From the cell containing the given text, extract its center point as [X, Y] coordinate. 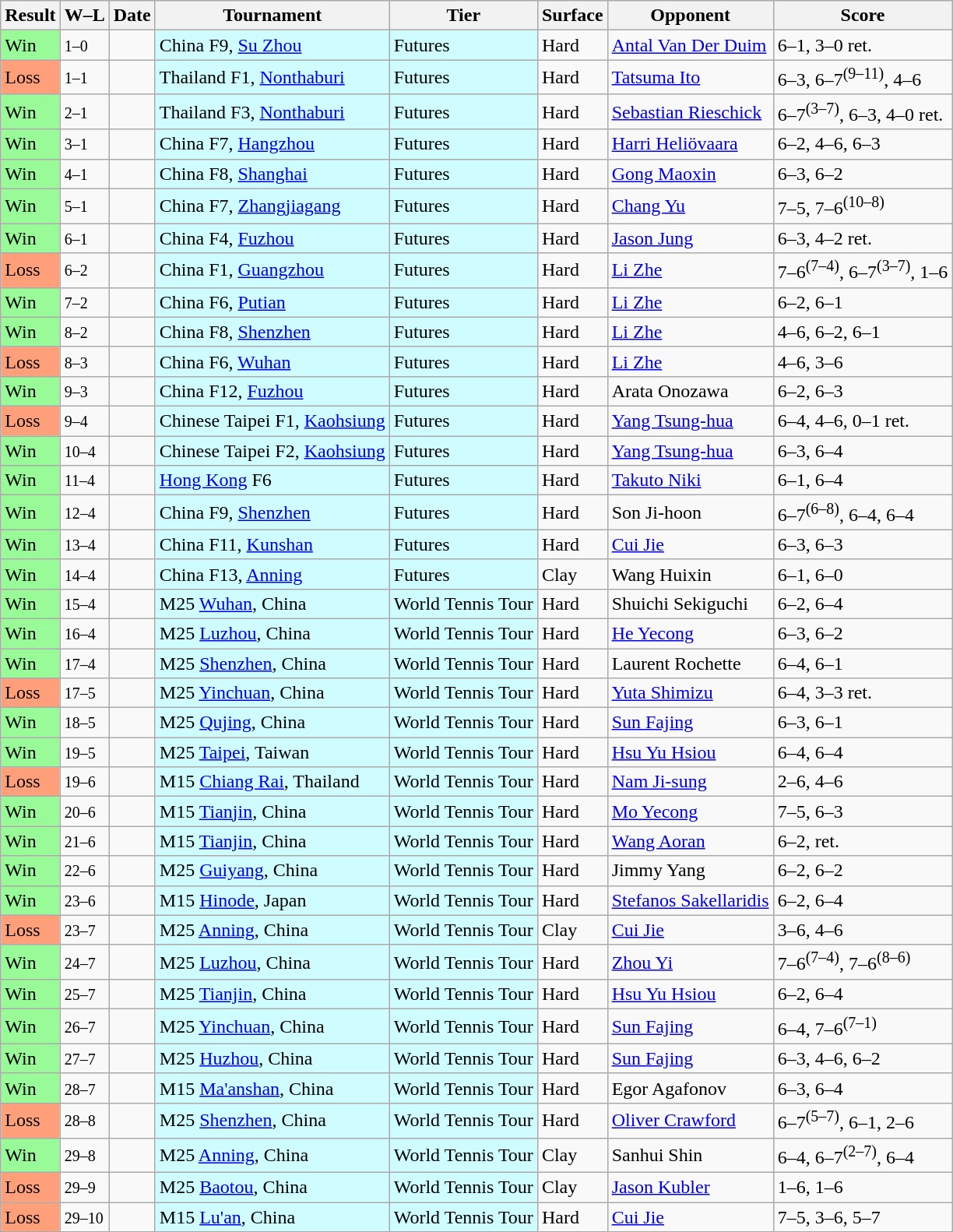
7–2 [84, 302]
6–4, 4–6, 0–1 ret. [863, 421]
3–6, 4–6 [863, 930]
16–4 [84, 633]
Mo Yecong [690, 811]
Laurent Rochette [690, 664]
Date [132, 16]
Harri Heliövaara [690, 144]
China F12, Fuzhou [273, 391]
6–4, 3–3 ret. [863, 693]
4–6, 3–6 [863, 361]
Shuichi Sekiguchi [690, 604]
China F9, Shenzhen [273, 512]
Score [863, 16]
26–7 [84, 1026]
M15 Lu'an, China [273, 1217]
Egor Agafonov [690, 1088]
7–6(7–4), 7–6(8–6) [863, 963]
Chinese Taipei F2, Kaohsiung [273, 451]
6–2, 6–3 [863, 391]
China F6, Wuhan [273, 361]
1–6, 1–6 [863, 1188]
21–6 [84, 841]
28–8 [84, 1120]
18–5 [84, 723]
4–1 [84, 174]
8–2 [84, 332]
19–5 [84, 752]
W–L [84, 16]
7–5, 3–6, 5–7 [863, 1217]
6–3, 6–1 [863, 723]
6–2, 4–6, 6–3 [863, 144]
28–7 [84, 1088]
M25 Guiyang, China [273, 871]
10–4 [84, 451]
Thailand F1, Nonthaburi [273, 78]
6–3, 6–3 [863, 544]
6–1, 6–0 [863, 574]
29–8 [84, 1156]
6–2 [84, 271]
6–7(6–8), 6–4, 6–4 [863, 512]
China F8, Shanghai [273, 174]
China F1, Guangzhou [273, 271]
6–4, 7–6(7–1) [863, 1026]
23–6 [84, 900]
M15 Chiang Rai, Thailand [273, 782]
M25 Wuhan, China [273, 604]
Gong Maoxin [690, 174]
Oliver Crawford [690, 1120]
China F13, Anning [273, 574]
Result [30, 16]
20–6 [84, 811]
M15 Ma'anshan, China [273, 1088]
4–6, 6–2, 6–1 [863, 332]
6–1 [84, 238]
7–6(7–4), 6–7(3–7), 1–6 [863, 271]
29–10 [84, 1217]
M25 Huzhou, China [273, 1058]
He Yecong [690, 633]
Wang Huixin [690, 574]
Sebastian Rieschick [690, 112]
12–4 [84, 512]
M15 Hinode, Japan [273, 900]
2–1 [84, 112]
6–1, 3–0 ret. [863, 45]
China F11, Kunshan [273, 544]
6–2, ret. [863, 841]
Antal Van Der Duim [690, 45]
1–1 [84, 78]
7–5, 7–6(10–8) [863, 206]
Tatsuma Ito [690, 78]
China F9, Su Zhou [273, 45]
China F7, Hangzhou [273, 144]
Surface [572, 16]
China F8, Shenzhen [273, 332]
Jason Jung [690, 238]
22–6 [84, 871]
8–3 [84, 361]
24–7 [84, 963]
11–4 [84, 480]
Jimmy Yang [690, 871]
29–9 [84, 1188]
Nam Ji-sung [690, 782]
6–4, 6–1 [863, 664]
6–7(3–7), 6–3, 4–0 ret. [863, 112]
M25 Qujing, China [273, 723]
Yuta Shimizu [690, 693]
9–3 [84, 391]
1–0 [84, 45]
Jason Kubler [690, 1188]
14–4 [84, 574]
Takuto Niki [690, 480]
7–5, 6–3 [863, 811]
9–4 [84, 421]
Tier [463, 16]
China F4, Fuzhou [273, 238]
Arata Onozawa [690, 391]
6–3, 6–7(9–11), 4–6 [863, 78]
Wang Aoran [690, 841]
M25 Taipei, Taiwan [273, 752]
5–1 [84, 206]
M25 Baotou, China [273, 1188]
Hong Kong F6 [273, 480]
6–4, 6–4 [863, 752]
M25 Tianjin, China [273, 994]
Tournament [273, 16]
Chang Yu [690, 206]
6–3, 4–6, 6–2 [863, 1058]
17–4 [84, 664]
Sanhui Shin [690, 1156]
13–4 [84, 544]
Chinese Taipei F1, Kaohsiung [273, 421]
2–6, 4–6 [863, 782]
Opponent [690, 16]
Thailand F3, Nonthaburi [273, 112]
China F6, Putian [273, 302]
Stefanos Sakellaridis [690, 900]
15–4 [84, 604]
6–4, 6–7(2–7), 6–4 [863, 1156]
6–2, 6–1 [863, 302]
27–7 [84, 1058]
6–2, 6–2 [863, 871]
Zhou Yi [690, 963]
6–1, 6–4 [863, 480]
17–5 [84, 693]
6–3, 4–2 ret. [863, 238]
6–7(5–7), 6–1, 2–6 [863, 1120]
23–7 [84, 930]
China F7, Zhangjiagang [273, 206]
3–1 [84, 144]
Son Ji-hoon [690, 512]
25–7 [84, 994]
19–6 [84, 782]
